Locate the cell with the specified text and output its [x, y] center coordinate. 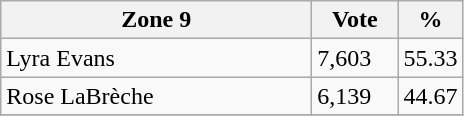
44.67 [430, 96]
6,139 [355, 96]
Vote [355, 20]
7,603 [355, 58]
55.33 [430, 58]
Zone 9 [156, 20]
% [430, 20]
Rose LaBrèche [156, 96]
Lyra Evans [156, 58]
